Determine the [X, Y] coordinate at the center of the cell enclosing the given text.  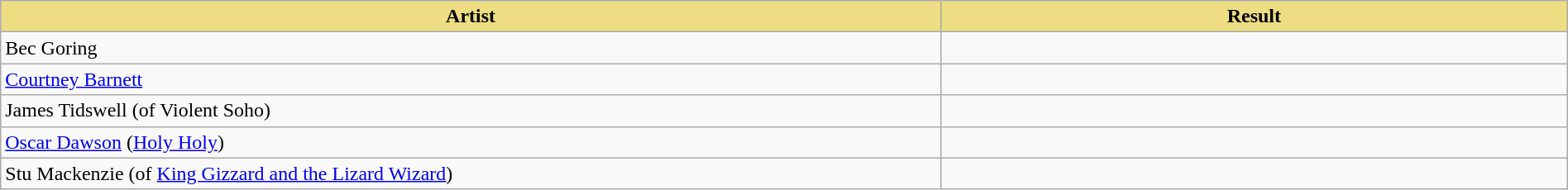
James Tidswell (of Violent Soho) [471, 111]
Result [1254, 17]
Bec Goring [471, 48]
Courtney Barnett [471, 79]
Artist [471, 17]
Stu Mackenzie (of King Gizzard and the Lizard Wizard) [471, 173]
Oscar Dawson (Holy Holy) [471, 142]
